Determine the (x, y) coordinate at the center of the cell enclosing the given text.  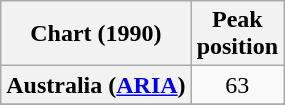
63 (237, 85)
Peakposition (237, 34)
Chart (1990) (96, 34)
Australia (ARIA) (96, 85)
